Identify which cell holds the provided text, then report its (X, Y) central coordinate. 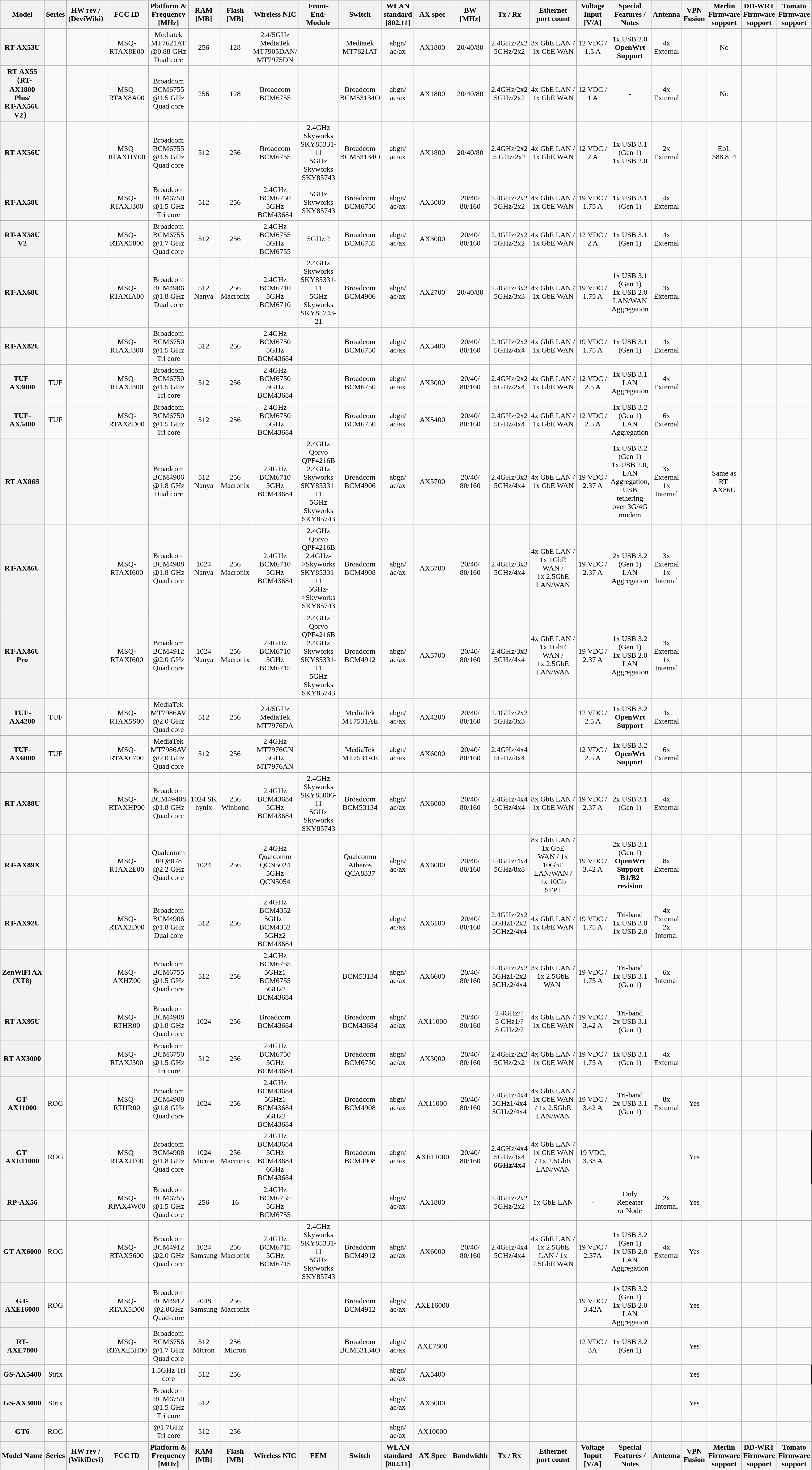
2.4GHz BCM67105GHz BCM6715 (275, 655)
AXE16000 (432, 1305)
2x USB 3.2 (Gen 1)LAN Aggregation (630, 568)
2.4/5GHz MediaTekMT7976DA (275, 717)
BW [MHz] (470, 15)
MSQ-RTAX6700 (127, 754)
2.4GHz BCM67555GHz1 BCM67555GHz2 BCM43684 (275, 976)
MSQ-RTAXHY00 (127, 153)
MSQ-RTAX2D00 (127, 923)
512 Micron (203, 1346)
TUF-AX5400 (22, 419)
MSQ-RTAX2E00 (127, 865)
2.4GHz BCM436845GHz BCM436846GHz BCM43684 (275, 1157)
2.4/5GHz MediaTekMT7905DAN/MT7975DN (275, 47)
2.4GHz BCM6710 5GHz BCM6710 (275, 293)
8x GbE LAN /1x GbE WAN / 1x 10GbE LAN/WAN / 1x 10Gb SFP+ (553, 865)
BCM53134 (360, 976)
RT-AX92U (22, 923)
RT-AX55（RT-AX1800 Plus/RT-AX56U V2） (22, 94)
3x GbE LAN /1x GbE WAN (553, 47)
8x GbE LAN /1x GbE WAN (553, 803)
2.4GHz BCM67155GHz BCM6715 (275, 1251)
2x External (666, 153)
Broadcom BCM6755 @1.7 GHz Quad core (168, 239)
1024 Samsung (203, 1251)
2.4GHz BCM6755 5GHz BCM6755 (275, 239)
Qualcomm IPQ8078 @2.2 GHz Quad core (168, 865)
2.4GHz/3x3 5GHz/4x4 (509, 655)
@1.7GHz Tri core (168, 1432)
RT-AX58U (22, 202)
AXE7800 (432, 1346)
3x External (666, 293)
Only Repeater or Node (630, 1202)
MSQ-AXHZ00 (127, 976)
RT-AX58U V2 (22, 239)
1x USB 3.2 (Gen 1)1x USB 2.0, LAN Aggregation, USB tethering over 3G/4G modem (630, 481)
2.4GHz/4x45GHz1/4x45GHz2/4x4 (509, 1103)
MSQ-RTAXHP00 (127, 803)
RT-AX53U (22, 47)
1x USB 3.1 (Gen 1)1x USB 2.0 LAN/WAN Aggregation (630, 293)
HW rev /(WikiDevi) (86, 1456)
RT-AX3000 (22, 1058)
MSQ-RTAX5D00 (127, 1305)
RT-AX89X (22, 865)
1x USB 3.1 LAN Aggregation (630, 383)
MSQ-RPAX4W00 (127, 1202)
Same as RT-AX86U (724, 481)
ZenWiFi AX (XT8) (22, 976)
2.4GHz Skyworks SKY85331-11 5GHz Skyworks SKY85743-21 (318, 293)
2.4GHz Skyworks SKY85006-115GHz Skyworks SKY85743 (318, 803)
AX Spec (432, 1456)
AX10000 (432, 1432)
1x USB 3.1 (Gen 1)1x USB 2.0 (630, 153)
GT-AXE11000 (22, 1157)
MSQ-RTAX8D00 (127, 419)
1024 SK hynix (203, 803)
RT-AX86U (22, 568)
TUF-AX4200 (22, 717)
FEM (318, 1456)
MSQ-RTAXJF00 (127, 1157)
Broadcom BCM53134 (360, 803)
2.4GHz MT7976GN5GHz MT7976AN (275, 754)
19 VDC /2.37 A (593, 803)
2.4GHz/2x2 5GHz/2x4 (509, 383)
2.4GHz/4x45GHz/4x46GHz/4x4 (509, 1157)
12 VDC / 1 A (593, 94)
MSQ-RTAX8A00 (127, 94)
12 VDC / 3A (593, 1346)
2.4GHz Qorvo QPF4216B2.4GHz->Skyworks SKY85331-115GHz->Skyworks SKY85743 (318, 568)
Tri-band1x USB 3.1(Gen 1) (630, 976)
5GHz ? (318, 239)
2.4GHz/4x4 5GHz/8x8 (509, 865)
RT-AX86U Pro (22, 655)
6x Internal (666, 976)
2.4GHz Skyworks SKY85331-11 5GHz Skyworks SKY85743 (318, 1251)
RT-AX88U (22, 803)
Bandwidth (470, 1456)
4x GbE LAN / 1x 2.5GbE LAN / 1x 2.5GbE WAN (553, 1251)
2.4GHz/2x2 5 GHz/2x2 (509, 153)
1.5GHz Tri core (168, 1374)
2.4GHz BCM67555GHz BCM6755 (275, 1202)
1x USB 3.2 (Gen 1)LAN Aggregation (630, 419)
Model (22, 15)
2.4GHz BCM43525GHz1 BCM43525GHz2 BCM43684 (275, 923)
12 VDC / 1.5 A (593, 47)
2x USB 3.1 (Gen 1)OpenWrt Support B1/B2 revision (630, 865)
Mediatek MT7621AT @0.88 GHz Dual core (168, 47)
GS-AX3000 (22, 1403)
AX6600 (432, 976)
Tri-band1x USB 3.01x USB 2.0 (630, 923)
2.4GHz/3x3 5GHz/3x3 (509, 293)
2.4GHz Qualcomm QCN5024 5GHz QCN5054 (275, 865)
2x USB 3.1 (Gen 1) (630, 803)
MSQ-RTAX5600 (127, 1251)
AX6100 (432, 923)
1024 Micron (203, 1157)
MSQ-RTAX5000 (127, 239)
2.4GHz/2x25GHz/3x3 (509, 717)
Broadcom BCM4912 @2.0GHz Quad-core (168, 1305)
Model Name (22, 1456)
TUF-AX3000 (22, 383)
AX2700 (432, 293)
TUF-AX6000 (22, 754)
19 VDC / 3.42A (593, 1305)
2.4GHz BCM436845GHz1 BCM436845GHz2 BCM43684 (275, 1103)
3x GbE LAN /1x 2.5GbE WAN (553, 976)
Broadcom BCM6756 @1.7 GHz Quad core (168, 1346)
AX4200 (432, 717)
5GHz SkyworksSKY85743 (318, 202)
RT-AXE7800 (22, 1346)
RT-AX68U (22, 293)
256 Winbond (235, 803)
MSQ-RTAX5S00 (127, 717)
EoL 388.8_4 (724, 153)
1x GbE LAN (553, 1202)
Mediatek MT7621AT (360, 47)
GT-AX11000 (22, 1103)
MSQ-RTAX8E00 (127, 47)
RP-AX56 (22, 1202)
GT6 (22, 1432)
Broadcom BCM49408 @1.8 GHz Quad core (168, 803)
16 (235, 1202)
2.4GHz/2x25GHz/2x2 (509, 1202)
Tri-band2x USB 3.1(Gen 1) (630, 1022)
2x Internal (666, 1202)
Tri-band2x USB 3.1 (Gen 1) (630, 1103)
AXE11000 (432, 1157)
RT-AX82U (22, 346)
2.4GHzSkyworksSKY85331-115GHzSkyworksSKY85743 (318, 153)
1x USB 3.2 (Gen 1) (630, 1346)
2.4GHz/?5 GHz1/?5 GHz2/? (509, 1022)
2048 Samsung (203, 1305)
4x External2x Internal (666, 923)
1x USB 2.0OpenWrt Support (630, 47)
2.4GHz/4x4 5GHz/4x4 (509, 803)
2.4GHz BCM436845GHz BCM43684 (275, 803)
19 VDC / 2.37A (593, 1251)
RT-AX56U (22, 153)
GT-AX6000 (22, 1251)
256 Micron (235, 1346)
Qualcomm Atheros QCA8337 (360, 865)
GS-AX5400 (22, 1374)
19 VDC, 3.33 A (593, 1157)
MSQ-RTAXE5H00 (127, 1346)
HW rev /(DeviWiki) (86, 15)
Front-End-Module (318, 15)
RT-AX86S (22, 481)
GT-AXE16000 (22, 1305)
RT-AX95U (22, 1022)
AX spec (432, 15)
MSQ-RTAXIA00 (127, 293)
